From the cell containing the given text, extract its center point as (x, y) coordinate. 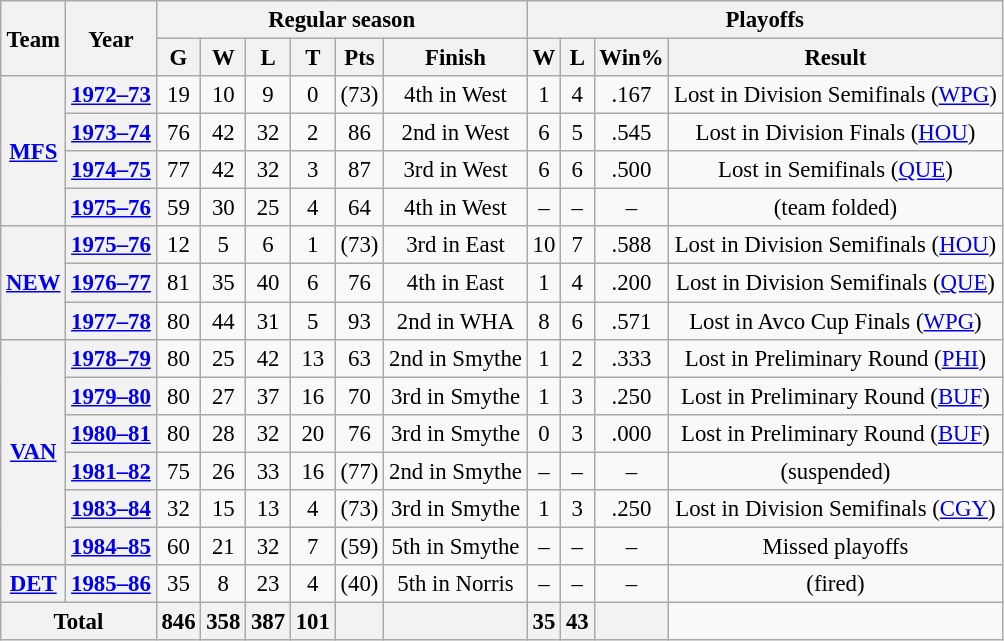
Lost in Preliminary Round (PHI) (836, 358)
(suspended) (836, 471)
1977–78 (111, 321)
23 (268, 584)
.200 (632, 283)
(40) (360, 584)
(fired) (836, 584)
5th in Smythe (456, 546)
37 (268, 396)
Playoffs (764, 20)
63 (360, 358)
44 (224, 321)
12 (178, 245)
28 (224, 433)
Lost in Avco Cup Finals (WPG) (836, 321)
43 (578, 621)
5th in Norris (456, 584)
358 (224, 621)
101 (312, 621)
75 (178, 471)
.500 (632, 170)
87 (360, 170)
70 (360, 396)
(59) (360, 546)
1972–73 (111, 95)
1985–86 (111, 584)
86 (360, 133)
59 (178, 208)
T (312, 58)
(team folded) (836, 208)
387 (268, 621)
Lost in Semifinals (QUE) (836, 170)
1973–74 (111, 133)
40 (268, 283)
Missed playoffs (836, 546)
1974–75 (111, 170)
81 (178, 283)
Total (78, 621)
1983–84 (111, 509)
1980–81 (111, 433)
9 (268, 95)
Lost in Division Semifinals (WPG) (836, 95)
1981–82 (111, 471)
3rd in West (456, 170)
VAN (34, 452)
2nd in WHA (456, 321)
60 (178, 546)
64 (360, 208)
15 (224, 509)
.588 (632, 245)
93 (360, 321)
1979–80 (111, 396)
Year (111, 38)
31 (268, 321)
(77) (360, 471)
Win% (632, 58)
MFS (34, 151)
Pts (360, 58)
Lost in Division Finals (HOU) (836, 133)
.571 (632, 321)
26 (224, 471)
3rd in East (456, 245)
.000 (632, 433)
1976–77 (111, 283)
2nd in West (456, 133)
20 (312, 433)
Team (34, 38)
1984–85 (111, 546)
19 (178, 95)
.333 (632, 358)
Lost in Division Semifinals (QUE) (836, 283)
Lost in Division Semifinals (CGY) (836, 509)
Regular season (342, 20)
21 (224, 546)
.545 (632, 133)
33 (268, 471)
Result (836, 58)
Finish (456, 58)
30 (224, 208)
77 (178, 170)
G (178, 58)
846 (178, 621)
4th in East (456, 283)
.167 (632, 95)
27 (224, 396)
NEW (34, 282)
Lost in Division Semifinals (HOU) (836, 245)
DET (34, 584)
1978–79 (111, 358)
